Provide the (x, y) coordinate of the cell's center where the given text is located.  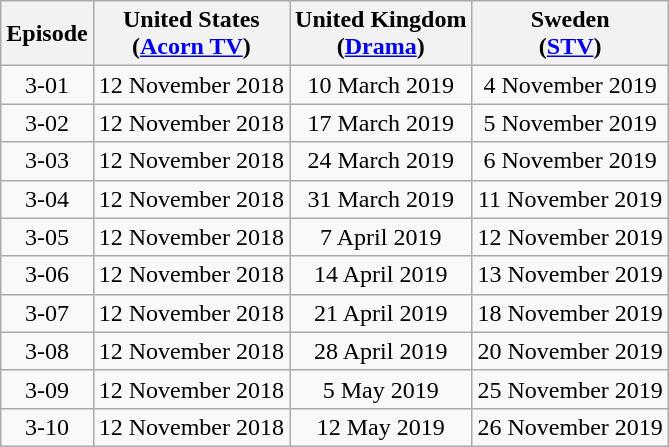
3-01 (47, 85)
Episode (47, 34)
31 March 2019 (381, 199)
18 November 2019 (570, 313)
20 November 2019 (570, 351)
5 November 2019 (570, 123)
United Kingdom(Drama) (381, 34)
Sweden(STV) (570, 34)
12 May 2019 (381, 427)
3-10 (47, 427)
3-04 (47, 199)
3-02 (47, 123)
17 March 2019 (381, 123)
21 April 2019 (381, 313)
3-08 (47, 351)
3-07 (47, 313)
12 November 2019 (570, 237)
25 November 2019 (570, 389)
United States(Acorn TV) (191, 34)
3-03 (47, 161)
7 April 2019 (381, 237)
6 November 2019 (570, 161)
24 March 2019 (381, 161)
10 March 2019 (381, 85)
11 November 2019 (570, 199)
4 November 2019 (570, 85)
3-09 (47, 389)
3-06 (47, 275)
28 April 2019 (381, 351)
14 April 2019 (381, 275)
3-05 (47, 237)
5 May 2019 (381, 389)
13 November 2019 (570, 275)
26 November 2019 (570, 427)
